Locate the cell with the specified text and output its (x, y) center coordinate. 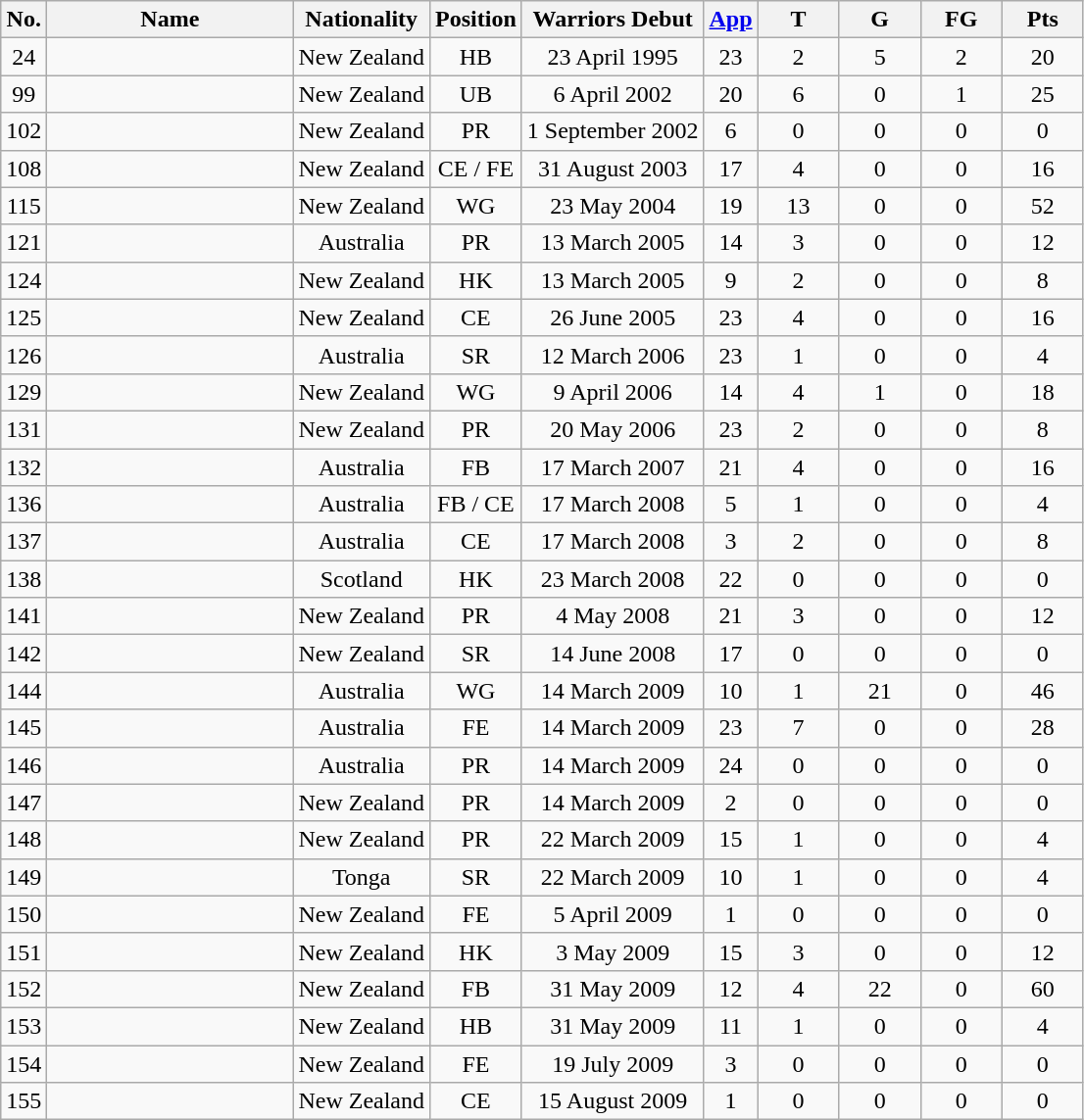
23 April 1995 (613, 57)
7 (798, 728)
13 (798, 206)
5 April 2009 (613, 914)
19 July 2009 (613, 1063)
Warriors Debut (613, 20)
14 June 2008 (613, 654)
1 September 2002 (613, 131)
Name (171, 20)
126 (24, 355)
46 (1043, 691)
137 (24, 542)
131 (24, 429)
151 (24, 951)
App (731, 20)
146 (24, 765)
108 (24, 169)
Scotland (362, 579)
15 August 2009 (613, 1101)
17 March 2007 (613, 467)
12 March 2006 (613, 355)
19 (731, 206)
23 March 2008 (613, 579)
FB / CE (476, 505)
148 (24, 840)
155 (24, 1101)
121 (24, 243)
11 (731, 1026)
129 (24, 392)
18 (1043, 392)
28 (1043, 728)
Nationality (362, 20)
6 April 2002 (613, 94)
147 (24, 803)
115 (24, 206)
9 (731, 280)
145 (24, 728)
152 (24, 989)
26 June 2005 (613, 317)
20 May 2006 (613, 429)
132 (24, 467)
141 (24, 616)
CE / FE (476, 169)
FG (961, 20)
52 (1043, 206)
G (880, 20)
Position (476, 20)
125 (24, 317)
124 (24, 280)
9 April 2006 (613, 392)
UB (476, 94)
60 (1043, 989)
138 (24, 579)
T (798, 20)
4 May 2008 (613, 616)
153 (24, 1026)
23 May 2004 (613, 206)
Tonga (362, 877)
Pts (1043, 20)
25 (1043, 94)
102 (24, 131)
149 (24, 877)
142 (24, 654)
150 (24, 914)
No. (24, 20)
3 May 2009 (613, 951)
99 (24, 94)
154 (24, 1063)
31 August 2003 (613, 169)
136 (24, 505)
144 (24, 691)
